Search for the cell housing the specified text and yield its [x, y] center coordinate. 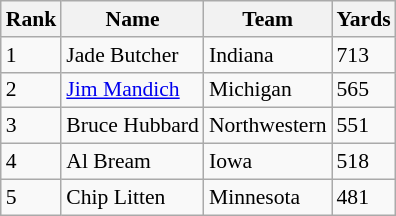
Al Bream [132, 162]
Name [132, 19]
Northwestern [268, 126]
Chip Litten [132, 197]
Minnesota [268, 197]
551 [364, 126]
Jim Mandich [132, 90]
518 [364, 162]
Jade Butcher [132, 55]
713 [364, 55]
565 [364, 90]
Michigan [268, 90]
Indiana [268, 55]
481 [364, 197]
4 [32, 162]
Bruce Hubbard [132, 126]
1 [32, 55]
Yards [364, 19]
Rank [32, 19]
Iowa [268, 162]
Team [268, 19]
3 [32, 126]
5 [32, 197]
2 [32, 90]
